For the text-containing cell, return its midpoint in [X, Y] coordinate format. 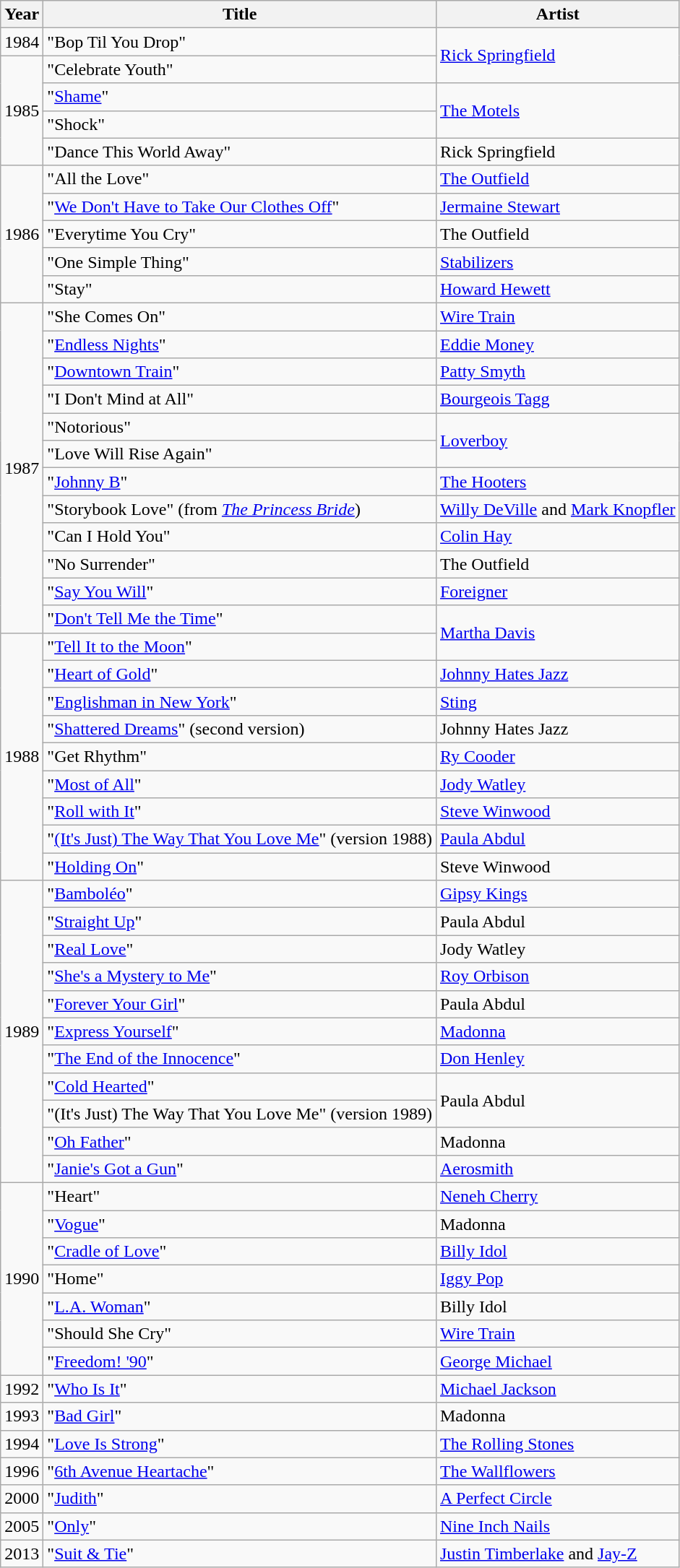
Howard Hewett [558, 289]
"Don't Tell Me the Time" [240, 619]
Don Henley [558, 1059]
1996 [22, 1471]
"Bop Til You Drop" [240, 42]
Neneh Cherry [558, 1196]
"Vogue" [240, 1224]
The Rolling Stones [558, 1444]
Bourgeois Tagg [558, 399]
Justin Timberlake and Jay-Z [558, 1554]
Eddie Money [558, 345]
"Who Is It" [240, 1389]
The Wallflowers [558, 1471]
"Downtown Train" [240, 372]
"She's a Mystery to Me" [240, 976]
"Endless Nights" [240, 345]
1987 [22, 468]
"Celebrate Youth" [240, 69]
Loverboy [558, 441]
Title [240, 14]
"Johnny B" [240, 482]
2000 [22, 1499]
"Stay" [240, 289]
"Janie's Got a Gun" [240, 1169]
1989 [22, 1031]
"(It's Just) The Way That You Love Me" (version 1989) [240, 1114]
"Englishman in New York" [240, 701]
"Real Love" [240, 949]
"Should She Cry" [240, 1334]
"Forever Your Girl" [240, 1004]
1988 [22, 757]
Artist [558, 14]
1990 [22, 1278]
"Straight Up" [240, 922]
1984 [22, 42]
"Roll with It" [240, 812]
"Say You Will" [240, 592]
1994 [22, 1444]
Year [22, 14]
"Can I Hold You" [240, 537]
The Hooters [558, 482]
1993 [22, 1416]
2013 [22, 1554]
"Holding On" [240, 867]
"I Don't Mind at All" [240, 399]
The Motels [558, 111]
"(It's Just) The Way That You Love Me" (version 1988) [240, 839]
"Get Rhythm" [240, 756]
"Heart of Gold" [240, 674]
Sting [558, 701]
"No Surrender" [240, 564]
"One Simple Thing" [240, 261]
"Home" [240, 1279]
2005 [22, 1526]
"Judith" [240, 1499]
A Perfect Circle [558, 1499]
"Cold Hearted" [240, 1086]
"Shock" [240, 124]
"She Comes On" [240, 316]
"The End of the Innocence" [240, 1059]
"Freedom! '90" [240, 1361]
Jermaine Stewart [558, 207]
"Suit & Tie" [240, 1554]
Colin Hay [558, 537]
1992 [22, 1389]
Martha Davis [558, 633]
"Express Yourself" [240, 1031]
"Notorious" [240, 427]
"Tell It to the Moon" [240, 646]
"Love Will Rise Again" [240, 454]
"Oh Father" [240, 1141]
"All the Love" [240, 179]
"Love Is Strong" [240, 1444]
Willy DeVille and Mark Knopfler [558, 509]
Foreigner [558, 592]
Aerosmith [558, 1169]
"Dance This World Away" [240, 152]
George Michael [558, 1361]
1985 [22, 111]
"Only" [240, 1526]
"Bad Girl" [240, 1416]
"Shame" [240, 97]
Stabilizers [558, 261]
"Shattered Dreams" (second version) [240, 729]
"Storybook Love" (from The Princess Bride) [240, 509]
Patty Smyth [558, 372]
Nine Inch Nails [558, 1526]
"6th Avenue Heartache" [240, 1471]
Michael Jackson [558, 1389]
Roy Orbison [558, 976]
Ry Cooder [558, 756]
"Bamboléo" [240, 894]
"Cradle of Love" [240, 1252]
"L.A. Woman" [240, 1307]
"Most of All" [240, 784]
"Everytime You Cry" [240, 234]
Gipsy Kings [558, 894]
"Heart" [240, 1196]
1986 [22, 234]
"We Don't Have to Take Our Clothes Off" [240, 207]
Iggy Pop [558, 1279]
